Capture the cell that displays the provided text and extract its (X, Y) central coordinate. 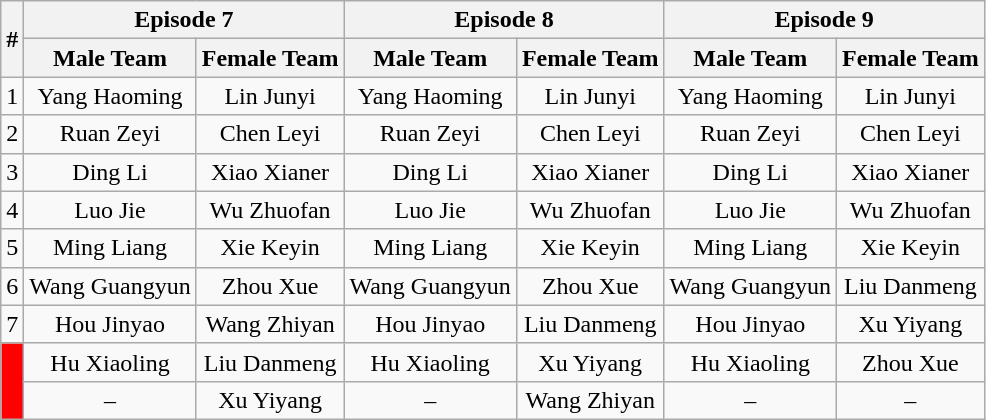
Episode 9 (824, 20)
2 (12, 134)
4 (12, 210)
Episode 8 (504, 20)
# (12, 39)
Episode 7 (184, 20)
6 (12, 286)
5 (12, 248)
1 (12, 96)
7 (12, 324)
3 (12, 172)
